Return (x, y) of the center of cell containing provided text 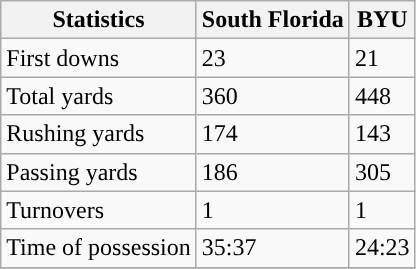
143 (382, 134)
305 (382, 172)
South Florida (272, 20)
35:37 (272, 248)
360 (272, 96)
448 (382, 96)
BYU (382, 20)
186 (272, 172)
Passing yards (99, 172)
Time of possession (99, 248)
Turnovers (99, 210)
24:23 (382, 248)
First downs (99, 58)
174 (272, 134)
Rushing yards (99, 134)
23 (272, 58)
Statistics (99, 20)
21 (382, 58)
Total yards (99, 96)
